For the text-containing cell, return its midpoint in [X, Y] coordinate format. 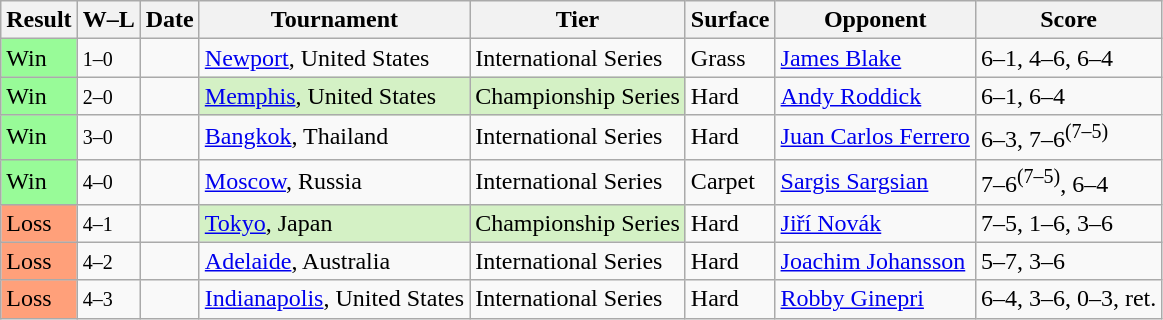
Indianapolis, United States [334, 299]
Surface [730, 20]
James Blake [875, 58]
7–5, 1–6, 3–6 [1068, 223]
Newport, United States [334, 58]
Tokyo, Japan [334, 223]
Tier [578, 20]
Carpet [730, 182]
Memphis, United States [334, 96]
4–1 [108, 223]
6–4, 3–6, 0–3, ret. [1068, 299]
Adelaide, Australia [334, 261]
1–0 [108, 58]
6–3, 7–6(7–5) [1068, 138]
5–7, 3–6 [1068, 261]
7–6(7–5), 6–4 [1068, 182]
Opponent [875, 20]
Sargis Sargsian [875, 182]
Grass [730, 58]
Bangkok, Thailand [334, 138]
Moscow, Russia [334, 182]
Joachim Johansson [875, 261]
W–L [108, 20]
6–1, 6–4 [1068, 96]
6–1, 4–6, 6–4 [1068, 58]
4–3 [108, 299]
Juan Carlos Ferrero [875, 138]
Score [1068, 20]
Date [170, 20]
Robby Ginepri [875, 299]
Jiří Novák [875, 223]
Andy Roddick [875, 96]
Result [39, 20]
4–0 [108, 182]
3–0 [108, 138]
2–0 [108, 96]
Tournament [334, 20]
4–2 [108, 261]
